Determine the (x, y) coordinate at the center of the cell enclosing the given text.  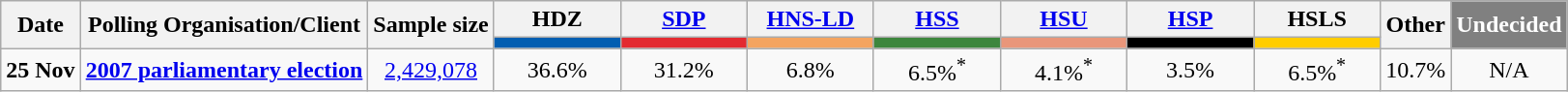
HSP (1190, 19)
Other (1416, 25)
6.8% (810, 70)
HDZ (556, 19)
Date (41, 25)
36.6% (556, 70)
31.2% (684, 70)
Sample size (431, 25)
2,429,078 (431, 70)
2007 parliamentary election (224, 70)
Polling Organisation/Client (224, 25)
N/A (1509, 70)
HSS (937, 19)
HNS-LD (810, 19)
4.1%* (1063, 70)
SDP (684, 19)
Undecided (1509, 25)
HSLS (1318, 19)
HSU (1063, 19)
10.7% (1416, 70)
3.5% (1190, 70)
25 Nov (41, 70)
